Detect which cell encompasses the target text, then output its (x, y) center coordinate. 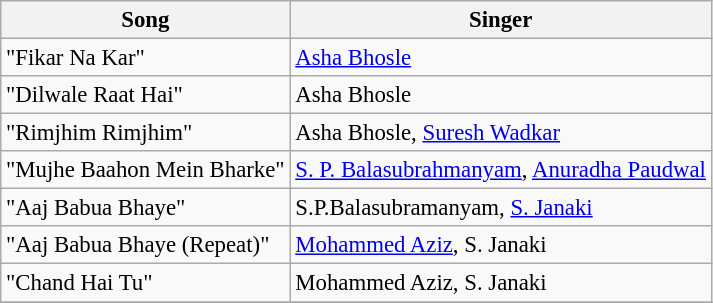
Asha Bhosle, Suresh Wadkar (500, 133)
"Mujhe Baahon Mein Bharke" (146, 170)
"Dilwale Raat Hai" (146, 95)
Song (146, 20)
"Aaj Babua Bhaye (Repeat)" (146, 245)
Singer (500, 20)
"Chand Hai Tu" (146, 283)
"Aaj Babua Bhaye" (146, 208)
S. P. Balasubrahmanyam, Anuradha Paudwal (500, 170)
S.P.Balasubramanyam, S. Janaki (500, 208)
"Fikar Na Kar" (146, 58)
"Rimjhim Rimjhim" (146, 133)
